Identify which cell holds the provided text, then report its [X, Y] central coordinate. 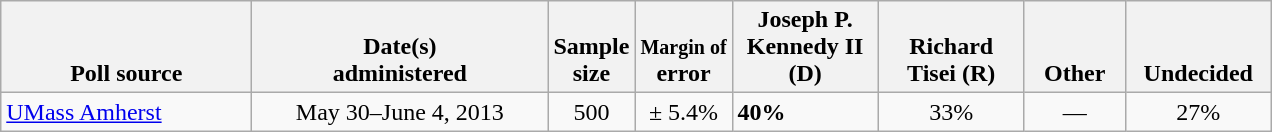
Samplesize [592, 47]
Undecided [1198, 47]
Other [1074, 47]
Margin oferror [684, 47]
— [1074, 112]
40% [805, 112]
500 [592, 112]
UMass Amherst [126, 112]
Joseph P.Kennedy II (D) [805, 47]
Date(s)administered [400, 47]
RichardTisei (R) [951, 47]
± 5.4% [684, 112]
33% [951, 112]
May 30–June 4, 2013 [400, 112]
Poll source [126, 47]
27% [1198, 112]
